Pinpoint the cell where the given text exists, returning its [x, y] midpoint coordinate. 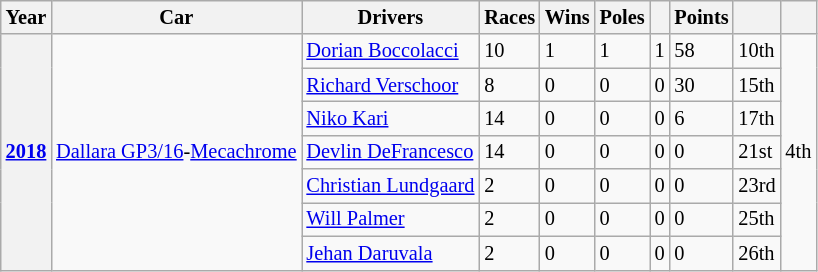
Car [176, 17]
10 [510, 51]
10th [756, 51]
21st [756, 152]
Richard Verschoor [391, 85]
Wins [568, 17]
26th [756, 253]
2018 [26, 152]
Jehan Daruvala [391, 253]
17th [756, 118]
Christian Lundgaard [391, 186]
Will Palmer [391, 219]
Devlin DeFrancesco [391, 152]
23rd [756, 186]
25th [756, 219]
Dorian Boccolacci [391, 51]
58 [701, 51]
Year [26, 17]
8 [510, 85]
Drivers [391, 17]
Niko Kari [391, 118]
6 [701, 118]
4th [799, 152]
Dallara GP3/16-Mecachrome [176, 152]
30 [701, 85]
Points [701, 17]
15th [756, 85]
Poles [622, 17]
Races [510, 17]
